Return (X, Y) of the center of cell containing provided text 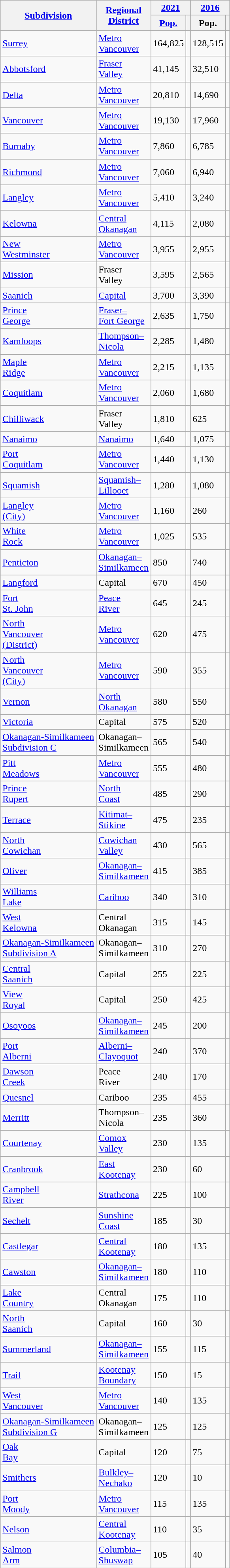
20,810 (168, 95)
1,440 (168, 460)
645 (168, 603)
Okanagan-SimilkameenSubdivision G (48, 1426)
Sechelt (48, 1220)
Vancouver (48, 120)
EastKootenay (124, 1169)
590 (168, 670)
Columbia–Shuswap (124, 1555)
3,700 (168, 295)
2,635 (168, 316)
360 (208, 1118)
7,060 (168, 172)
WestKelowna (48, 922)
255 (168, 974)
555 (168, 768)
Saanich (48, 295)
425 (208, 1000)
Bulkley–Nechako (124, 1477)
1,135 (208, 367)
SalmonArm (48, 1555)
1,160 (168, 511)
Burnaby (48, 146)
NorthVancouver(City) (48, 670)
19,130 (168, 120)
Victoria (48, 722)
Summerland (48, 1349)
NorthOkanagan (124, 702)
Okanagan-SimilkameenSubdivision C (48, 743)
1,750 (208, 316)
128,515 (208, 44)
1,280 (168, 485)
6,940 (208, 172)
PortCoquitlam (48, 460)
Langley (48, 198)
520 (208, 722)
17,960 (208, 120)
Coquitlam (48, 393)
2,285 (168, 342)
PrinceGeorge (48, 316)
OakBay (48, 1452)
385 (208, 871)
415 (168, 871)
620 (168, 634)
WhiteRock (48, 536)
370 (208, 1051)
315 (168, 922)
Strathcona (124, 1195)
1,075 (208, 439)
1,025 (168, 536)
WilliamsLake (48, 897)
NorthVancouver(District) (48, 634)
32,510 (208, 69)
Subdivision (48, 15)
100 (208, 1195)
3,955 (168, 249)
1,130 (208, 460)
Richmond (48, 172)
2021 (170, 8)
340 (168, 897)
Castlegar (48, 1246)
430 (168, 845)
Terrace (48, 819)
Cranbrook (48, 1169)
RegionalDistrict (124, 15)
3,240 (208, 198)
ViewRoyal (48, 1000)
Penticton (48, 562)
60 (208, 1169)
1,640 (168, 439)
290 (208, 794)
KootenayBoundary (124, 1375)
580 (168, 702)
Fraser–Fort George (124, 316)
SunshineCoast (124, 1220)
7,860 (168, 146)
200 (208, 1025)
ComoxValley (124, 1144)
PrinceRupert (48, 794)
Okanagan-SimilkameenSubdivision A (48, 948)
1,080 (208, 485)
Trail (48, 1375)
670 (168, 583)
185 (168, 1220)
MapleRidge (48, 367)
Courtenay (48, 1144)
164,825 (168, 44)
41,145 (168, 69)
Vernon (48, 702)
75 (208, 1452)
5,410 (168, 198)
480 (208, 768)
1,480 (208, 342)
PittMeadows (48, 768)
625 (208, 418)
NewWestminster (48, 249)
145 (208, 922)
PortMoody (48, 1504)
1,810 (168, 418)
Abbotsford (48, 69)
Oliver (48, 871)
260 (208, 511)
155 (168, 1349)
PortAlberni (48, 1051)
FortSt. John (48, 603)
450 (208, 583)
1,680 (208, 393)
3,595 (168, 274)
NorthSaanich (48, 1323)
850 (168, 562)
NorthCowichan (48, 845)
Chilliwack (48, 418)
15 (208, 1375)
Langley(City) (48, 511)
575 (168, 722)
Osoyoos (48, 1025)
WestVancouver (48, 1401)
CowichanValley (124, 845)
Merritt (48, 1118)
Delta (48, 95)
Kelowna (48, 223)
540 (208, 743)
Squamish (48, 485)
2,215 (168, 367)
160 (168, 1323)
3,390 (208, 295)
6,785 (208, 146)
35 (208, 1530)
14,690 (208, 95)
2016 (210, 8)
175 (168, 1298)
Alberni–Clayoquot (124, 1051)
Nelson (48, 1530)
140 (168, 1401)
Langford (48, 583)
LakeCountry (48, 1298)
2,060 (168, 393)
455 (208, 1097)
485 (168, 794)
Kamloops (48, 342)
355 (208, 670)
Cawston (48, 1272)
40 (208, 1555)
105 (168, 1555)
10 (208, 1477)
170 (208, 1076)
2,080 (208, 223)
2,955 (208, 249)
Surrey (48, 44)
270 (208, 948)
CentralSaanich (48, 974)
Squamish–Lillooet (124, 485)
NorthCoast (124, 794)
550 (208, 702)
DawsonCreek (48, 1076)
Kitimat–Stikine (124, 819)
535 (208, 536)
CampbellRiver (48, 1195)
4,115 (168, 223)
150 (168, 1375)
Quesnel (48, 1097)
2,565 (208, 274)
Smithers (48, 1477)
250 (168, 1000)
740 (208, 562)
Mission (48, 274)
